Locate the cell with the specified text and output its (X, Y) center coordinate. 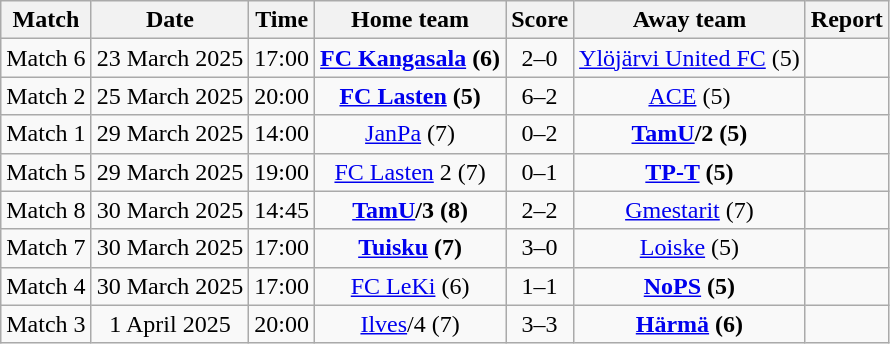
TP-T (5) (690, 172)
FC LeKi (6) (410, 286)
Match 8 (46, 210)
FC Lasten 2 (7) (410, 172)
19:00 (282, 172)
ACE (5) (690, 96)
Date (170, 20)
Report (846, 20)
1 April 2025 (170, 324)
14:45 (282, 210)
FC Kangasala (6) (410, 58)
Loiske (5) (690, 248)
3–0 (540, 248)
6–2 (540, 96)
1–1 (540, 286)
Score (540, 20)
2–2 (540, 210)
0–2 (540, 134)
Match 1 (46, 134)
Match 6 (46, 58)
JanPa (7) (410, 134)
Härmä (6) (690, 324)
3–3 (540, 324)
Match 4 (46, 286)
TamU/2 (5) (690, 134)
FC Lasten (5) (410, 96)
Match (46, 20)
TamU/3 (8) (410, 210)
Match 3 (46, 324)
Match 7 (46, 248)
NoPS (5) (690, 286)
Gmestarit (7) (690, 210)
Tuisku (7) (410, 248)
Away team (690, 20)
25 March 2025 (170, 96)
Time (282, 20)
14:00 (282, 134)
Match 2 (46, 96)
2–0 (540, 58)
Ilves/4 (7) (410, 324)
0–1 (540, 172)
23 March 2025 (170, 58)
Ylöjärvi United FC (5) (690, 58)
Match 5 (46, 172)
Home team (410, 20)
